Provide the (x, y) coordinate of the cell's center where the given text is located.  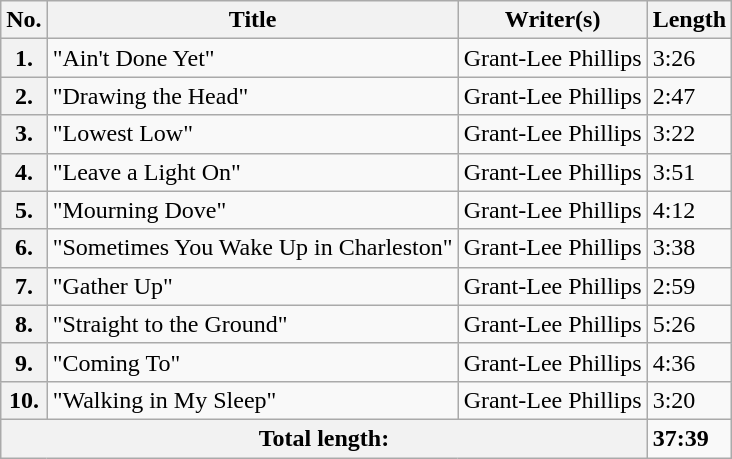
"Leave a Light On" (252, 172)
"Gather Up" (252, 286)
3:22 (689, 134)
2:47 (689, 96)
2:59 (689, 286)
5:26 (689, 324)
Length (689, 20)
9. (24, 362)
Writer(s) (552, 20)
3:38 (689, 248)
"Drawing the Head" (252, 96)
"Mourning Dove" (252, 210)
3:20 (689, 400)
"Straight to the Ground" (252, 324)
2. (24, 96)
"Lowest Low" (252, 134)
4:12 (689, 210)
1. (24, 58)
Total length: (324, 438)
6. (24, 248)
37:39 (689, 438)
3. (24, 134)
Title (252, 20)
10. (24, 400)
"Walking in My Sleep" (252, 400)
4:36 (689, 362)
4. (24, 172)
"Coming To" (252, 362)
7. (24, 286)
"Sometimes You Wake Up in Charleston" (252, 248)
No. (24, 20)
"Ain't Done Yet" (252, 58)
5. (24, 210)
3:26 (689, 58)
3:51 (689, 172)
8. (24, 324)
